From the cell containing the given text, extract its center point as (x, y) coordinate. 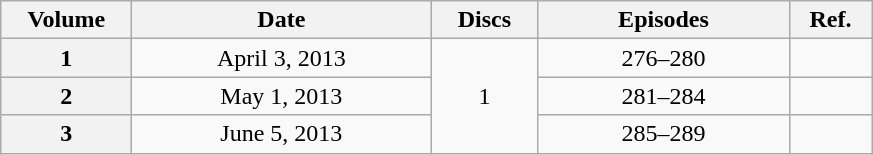
Episodes (664, 20)
May 1, 2013 (282, 96)
April 3, 2013 (282, 58)
2 (66, 96)
Date (282, 20)
276–280 (664, 58)
3 (66, 134)
281–284 (664, 96)
Discs (484, 20)
285–289 (664, 134)
June 5, 2013 (282, 134)
Ref. (830, 20)
Volume (66, 20)
